Return (X, Y) of the center of cell containing provided text 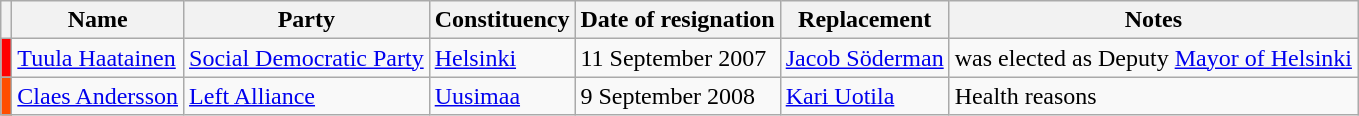
9 September 2008 (678, 96)
Left Alliance (307, 96)
Notes (1153, 20)
Constituency (502, 20)
Party (307, 20)
11 September 2007 (678, 58)
Social Democratic Party (307, 58)
Claes Andersson (98, 96)
Replacement (864, 20)
Health reasons (1153, 96)
Date of resignation (678, 20)
Helsinki (502, 58)
Jacob Söderman (864, 58)
Kari Uotila (864, 96)
Uusimaa (502, 96)
was elected as Deputy Mayor of Helsinki (1153, 58)
Name (98, 20)
Tuula Haatainen (98, 58)
